Identify which cell holds the provided text, then report its (X, Y) central coordinate. 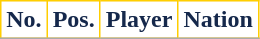
Player (139, 20)
Nation (218, 20)
No. (24, 20)
Pos. (74, 20)
